Scan for the cell matching the given text and deliver its (X, Y) coordinate at center. 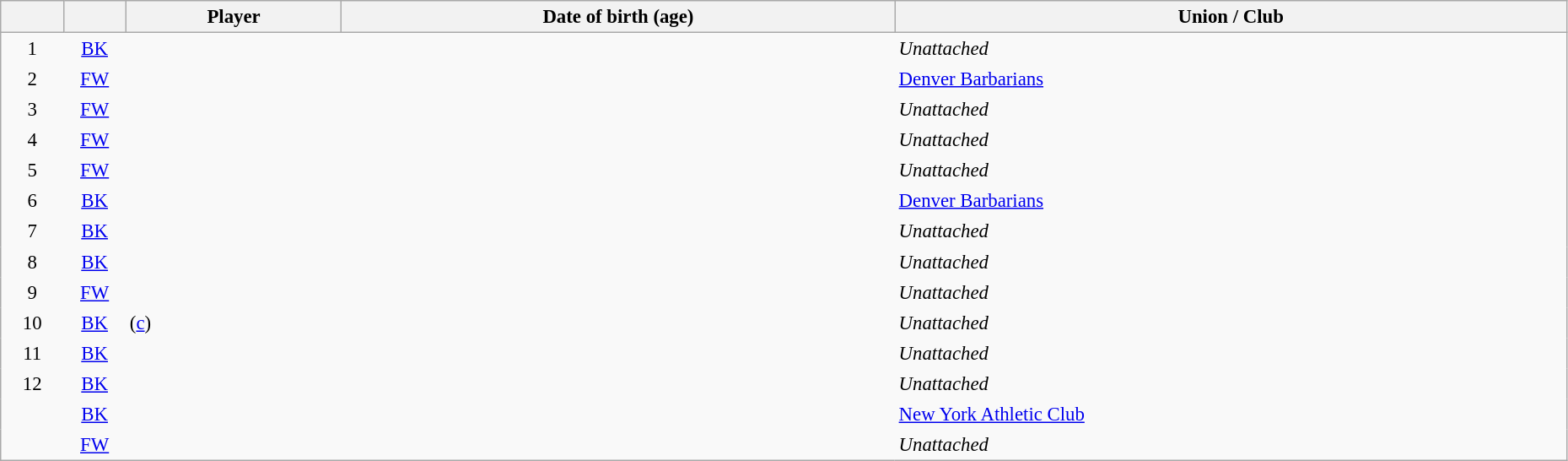
8 (32, 262)
12 (32, 383)
Date of birth (age) (618, 17)
1 (32, 49)
Player (234, 17)
6 (32, 201)
3 (32, 109)
7 (32, 231)
5 (32, 171)
11 (32, 353)
10 (32, 323)
New York Athletic Club (1231, 414)
2 (32, 79)
Union / Club (1231, 17)
9 (32, 292)
4 (32, 140)
(c) (234, 323)
